Return the [x, y] coordinate for the center point of the cell that contains the specified text.  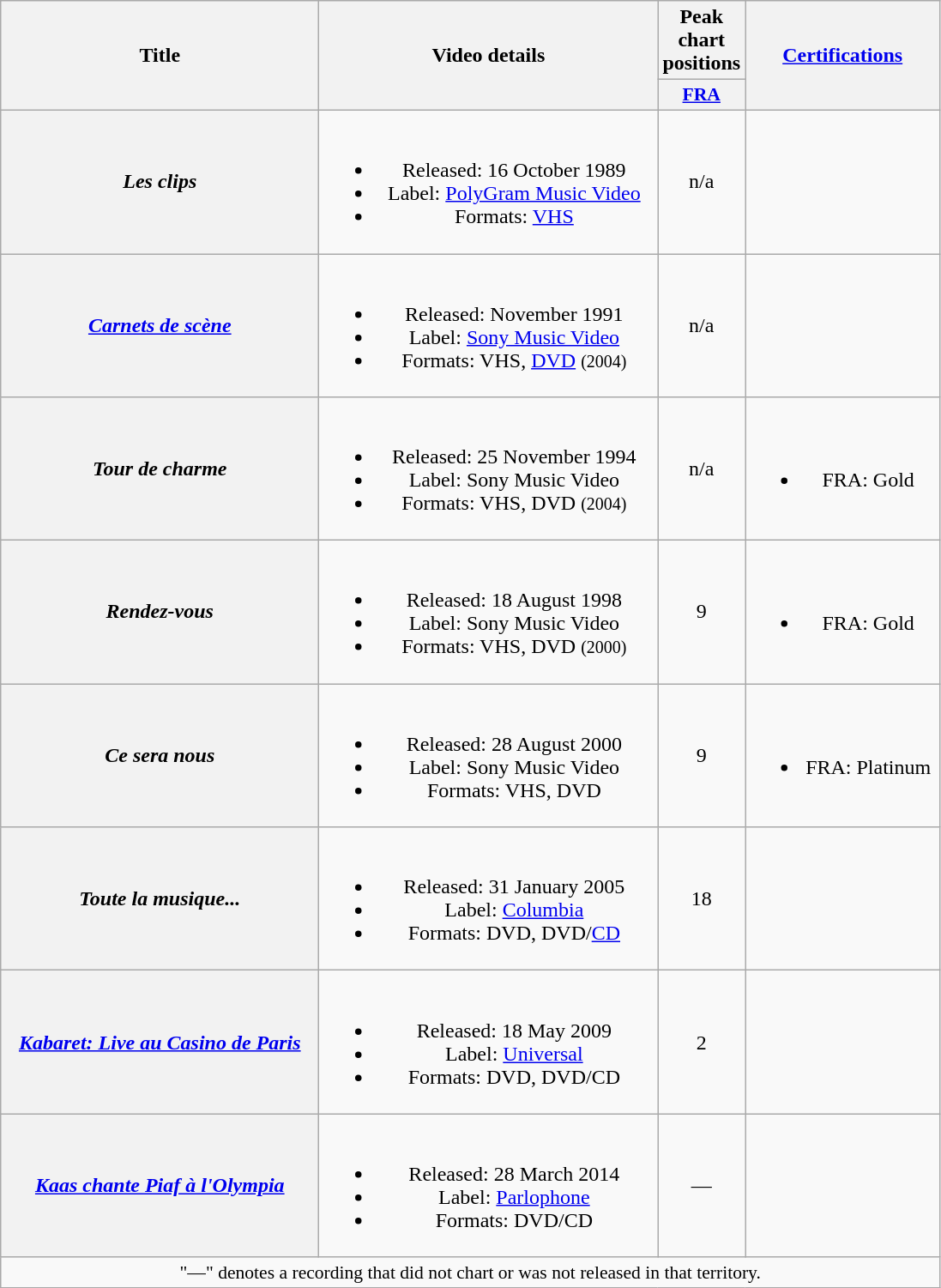
Carnets de scène [160, 326]
Released: 18 May 2009Label: UniversalFormats: DVD, DVD/CD [489, 1042]
FRA [702, 95]
Released: 18 August 1998Label: Sony Music VideoFormats: VHS, DVD (2000) [489, 613]
Toute la musique... [160, 899]
Kabaret: Live au Casino de Paris [160, 1042]
2 [702, 1042]
Released: 31 January 2005Label: ColumbiaFormats: DVD, DVD/CD [489, 899]
Released: 25 November 1994Label: Sony Music VideoFormats: VHS, DVD (2004) [489, 469]
"—" denotes a recording that did not chart or was not released in that territory. [470, 1273]
Released: 16 October 1989Label: PolyGram Music VideoFormats: VHS [489, 182]
Released: 28 March 2014Label: ParlophoneFormats: DVD/CD [489, 1186]
Ce sera nous [160, 755]
Rendez-vous [160, 613]
Released: 28 August 2000Label: Sony Music VideoFormats: VHS, DVD [489, 755]
Kaas chante Piaf à l'Olympia [160, 1186]
Video details [489, 56]
— [702, 1186]
Les clips [160, 182]
Released: November 1991Label: Sony Music VideoFormats: VHS, DVD (2004) [489, 326]
Tour de charme [160, 469]
Peak chart positions [702, 40]
FRA: Platinum [842, 755]
Title [160, 56]
Certifications [842, 56]
18 [702, 899]
